Pinpoint the cell where the given text exists, returning its [X, Y] midpoint coordinate. 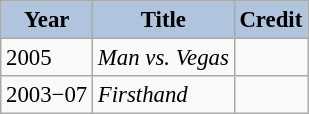
Man vs. Vegas [164, 58]
2005 [47, 58]
Credit [270, 20]
Firsthand [164, 95]
Year [47, 20]
Title [164, 20]
2003−07 [47, 95]
